Identify which cell holds the provided text, then report its [x, y] central coordinate. 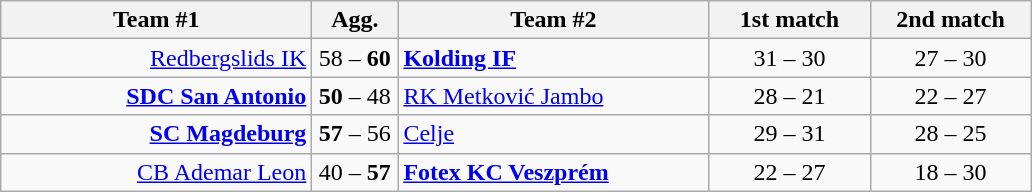
28 – 21 [790, 96]
RK Metković Jambo [554, 96]
Kolding IF [554, 58]
31 – 30 [790, 58]
1st match [790, 20]
50 – 48 [355, 96]
Fotex KC Veszprém [554, 172]
Agg. [355, 20]
SDC San Antonio [156, 96]
18 – 30 [950, 172]
Redbergslids IK [156, 58]
Celje [554, 134]
Team #1 [156, 20]
29 – 31 [790, 134]
58 – 60 [355, 58]
57 – 56 [355, 134]
40 – 57 [355, 172]
SC Magdeburg [156, 134]
28 – 25 [950, 134]
27 – 30 [950, 58]
2nd match [950, 20]
Team #2 [554, 20]
CB Ademar Leon [156, 172]
